Scan for the cell matching the given text and deliver its [x, y] coordinate at center. 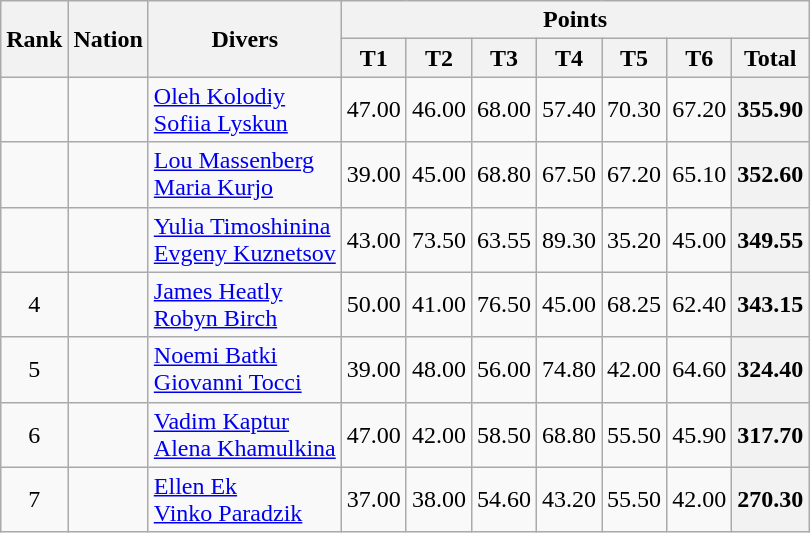
352.60 [770, 174]
70.30 [634, 110]
58.50 [504, 434]
45.90 [700, 434]
Points [574, 20]
355.90 [770, 110]
Oleh KolodiySofiia Lyskun [244, 110]
Noemi BatkiGiovanni Tocci [244, 370]
5 [34, 370]
38.00 [438, 500]
Ellen EkVinko Paradzik [244, 500]
349.55 [770, 240]
Yulia TimoshininaEvgeny Kuznetsov [244, 240]
T2 [438, 58]
68.25 [634, 304]
317.70 [770, 434]
64.60 [700, 370]
Rank [34, 39]
James HeatlyRobyn Birch [244, 304]
62.40 [700, 304]
4 [34, 304]
343.15 [770, 304]
T1 [374, 58]
41.00 [438, 304]
7 [34, 500]
50.00 [374, 304]
T6 [700, 58]
Total [770, 58]
43.00 [374, 240]
35.20 [634, 240]
Nation [108, 39]
57.40 [568, 110]
Lou MassenbergMaria Kurjo [244, 174]
Vadim KapturAlena Khamulkina [244, 434]
65.10 [700, 174]
324.40 [770, 370]
43.20 [568, 500]
6 [34, 434]
48.00 [438, 370]
46.00 [438, 110]
T4 [568, 58]
T3 [504, 58]
Divers [244, 39]
74.80 [568, 370]
63.55 [504, 240]
T5 [634, 58]
54.60 [504, 500]
56.00 [504, 370]
76.50 [504, 304]
89.30 [568, 240]
37.00 [374, 500]
73.50 [438, 240]
270.30 [770, 500]
67.50 [568, 174]
68.00 [504, 110]
